Return (X, Y) of the center of cell containing provided text 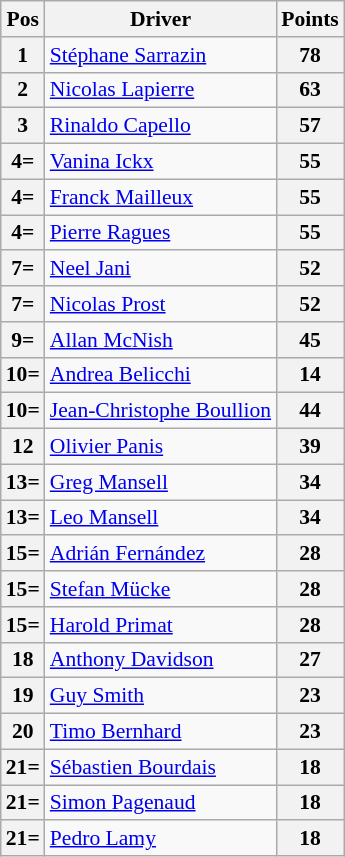
Greg Mansell (160, 482)
Pierre Ragues (160, 233)
Allan McNish (160, 340)
3 (23, 126)
Nicolas Prost (160, 304)
Guy Smith (160, 696)
19 (23, 696)
Stefan Mücke (160, 589)
27 (310, 660)
Andrea Belicchi (160, 375)
Simon Pagenaud (160, 803)
39 (310, 447)
Vanina Ickx (160, 162)
14 (310, 375)
Timo Bernhard (160, 732)
9= (23, 340)
2 (23, 90)
Pedro Lamy (160, 839)
Adrián Fernández (160, 554)
20 (23, 732)
Anthony Davidson (160, 660)
Nicolas Lapierre (160, 90)
Rinaldo Capello (160, 126)
Stéphane Sarrazin (160, 55)
Sébastien Bourdais (160, 767)
78 (310, 55)
Jean-Christophe Boullion (160, 411)
Driver (160, 19)
57 (310, 126)
Points (310, 19)
Olivier Panis (160, 447)
44 (310, 411)
1 (23, 55)
Leo Mansell (160, 518)
Neel Jani (160, 269)
12 (23, 447)
Franck Mailleux (160, 197)
Harold Primat (160, 625)
63 (310, 90)
45 (310, 340)
Pos (23, 19)
